Pinpoint the cell where the given text exists, returning its [x, y] midpoint coordinate. 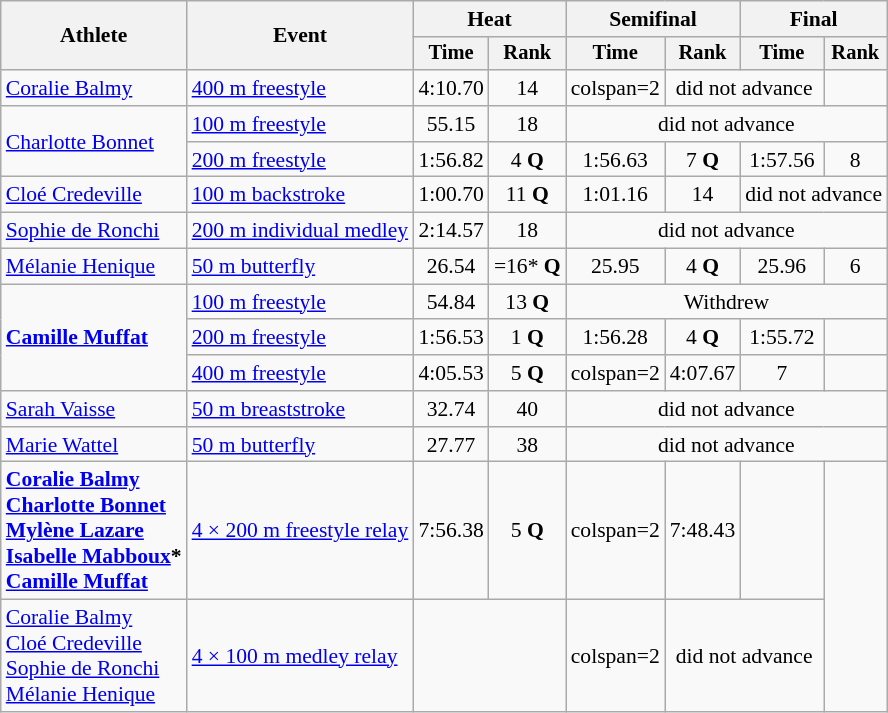
Heat [489, 19]
Mélanie Henique [94, 267]
1:57.56 [782, 160]
4 × 100 m medley relay [300, 656]
38 [528, 445]
7 [782, 373]
32.74 [450, 409]
=16* Q [528, 267]
1:01.16 [616, 195]
4 × 200 m freestyle relay [300, 531]
200 m individual medley [300, 231]
Final [814, 19]
1 Q [528, 338]
4:05.53 [450, 373]
Marie Wattel [94, 445]
54.84 [450, 302]
40 [528, 409]
Coralie BalmyCharlotte BonnetMylène LazareIsabelle Mabboux*Camille Muffat [94, 531]
7:48.43 [702, 531]
1:56.28 [616, 338]
26.54 [450, 267]
1:00.70 [450, 195]
2:14.57 [450, 231]
Camille Muffat [94, 338]
27.77 [450, 445]
4:10.70 [450, 88]
Athlete [94, 36]
55.15 [450, 124]
Sophie de Ronchi [94, 231]
25.95 [616, 267]
25.96 [782, 267]
1:56.53 [450, 338]
6 [856, 267]
11 Q [528, 195]
1:56.63 [616, 160]
Cloé Credeville [94, 195]
Withdrew [726, 302]
Charlotte Bonnet [94, 142]
100 m backstroke [300, 195]
7 Q [702, 160]
1:56.82 [450, 160]
1:55.72 [782, 338]
50 m breaststroke [300, 409]
4:07.67 [702, 373]
Coralie BalmyCloé CredevilleSophie de RonchiMélanie Henique [94, 656]
13 Q [528, 302]
Coralie Balmy [94, 88]
8 [856, 160]
Semifinal [654, 19]
Event [300, 36]
Sarah Vaisse [94, 409]
7:56.38 [450, 531]
